Output the (X, Y) coordinate of the center of the cell containing the given text.  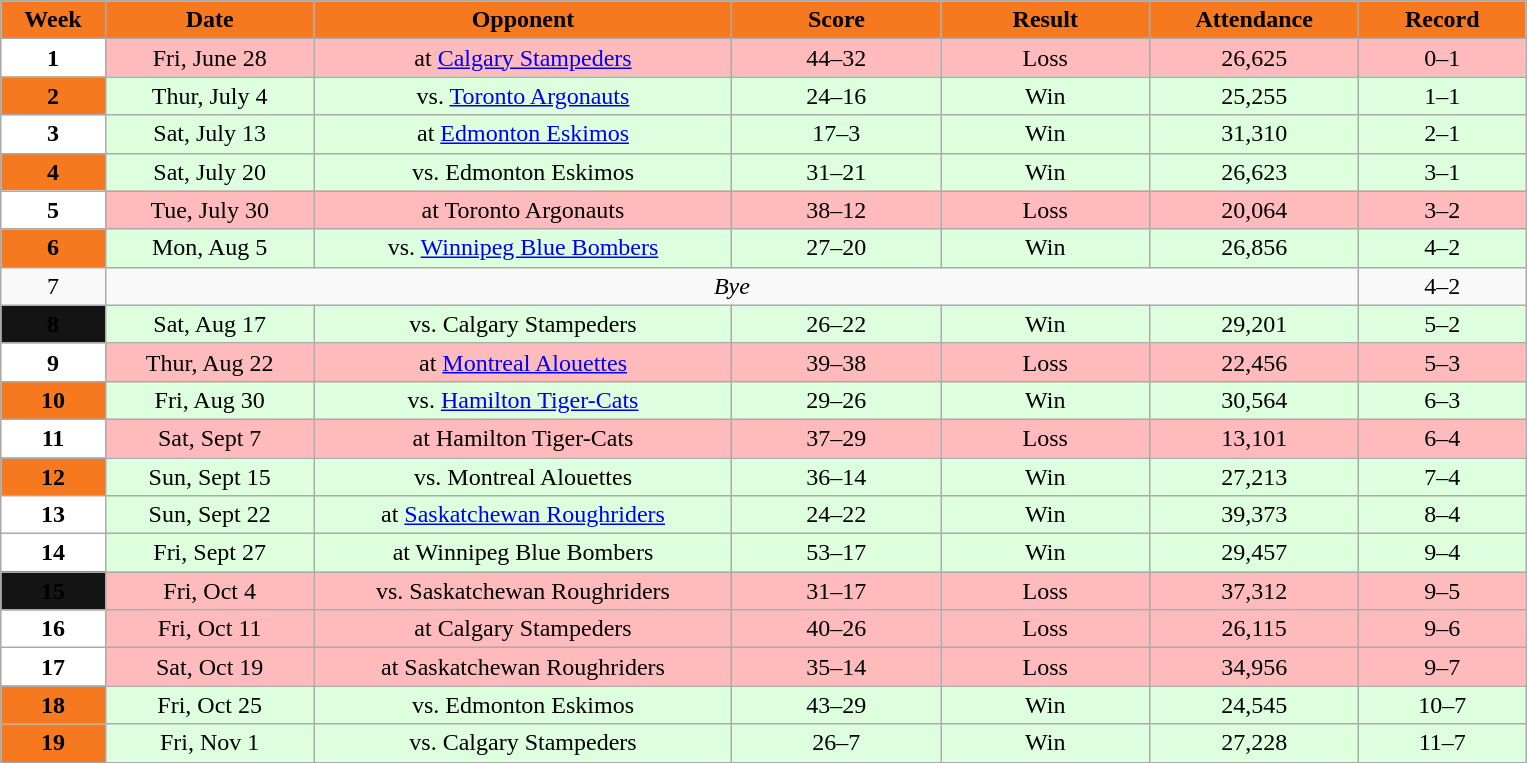
Fri, June 28 (210, 58)
1 (53, 58)
9–5 (1442, 591)
Date (210, 20)
Record (1442, 20)
13 (53, 515)
Attendance (1254, 20)
36–14 (836, 477)
37,312 (1254, 591)
Fri, Sept 27 (210, 553)
Sat, Oct 19 (210, 667)
44–32 (836, 58)
26,856 (1254, 248)
26,623 (1254, 172)
34,956 (1254, 667)
5–3 (1442, 362)
3–1 (1442, 172)
29,457 (1254, 553)
at Toronto Argonauts (523, 210)
Score (836, 20)
9–6 (1442, 629)
vs. Hamilton Tiger-Cats (523, 400)
29,201 (1254, 324)
39,373 (1254, 515)
12 (53, 477)
Fri, Oct 11 (210, 629)
5 (53, 210)
40–26 (836, 629)
Fri, Aug 30 (210, 400)
9–7 (1442, 667)
38–12 (836, 210)
0–1 (1442, 58)
11–7 (1442, 743)
27,228 (1254, 743)
24–16 (836, 96)
Fri, Oct 25 (210, 705)
37–29 (836, 438)
at Montreal Alouettes (523, 362)
Sat, Sept 7 (210, 438)
at Hamilton Tiger-Cats (523, 438)
14 (53, 553)
Week (53, 20)
25,255 (1254, 96)
4 (53, 172)
26,115 (1254, 629)
Sat, Aug 17 (210, 324)
17 (53, 667)
35–14 (836, 667)
6 (53, 248)
9–4 (1442, 553)
5–2 (1442, 324)
vs. Toronto Argonauts (523, 96)
Fri, Oct 4 (210, 591)
27,213 (1254, 477)
vs. Montreal Alouettes (523, 477)
10–7 (1442, 705)
43–29 (836, 705)
Tue, July 30 (210, 210)
16 (53, 629)
Sat, July 20 (210, 172)
vs. Winnipeg Blue Bombers (523, 248)
39–38 (836, 362)
8–4 (1442, 515)
24,545 (1254, 705)
31–17 (836, 591)
Sun, Sept 22 (210, 515)
22,456 (1254, 362)
10 (53, 400)
26–22 (836, 324)
at Edmonton Eskimos (523, 134)
Thur, July 4 (210, 96)
26–7 (836, 743)
19 (53, 743)
6–4 (1442, 438)
27–20 (836, 248)
20,064 (1254, 210)
9 (53, 362)
24–22 (836, 515)
vs. Saskatchewan Roughriders (523, 591)
Bye (732, 286)
26,625 (1254, 58)
53–17 (836, 553)
29–26 (836, 400)
at Winnipeg Blue Bombers (523, 553)
6–3 (1442, 400)
Result (1046, 20)
31–21 (836, 172)
7–4 (1442, 477)
11 (53, 438)
Mon, Aug 5 (210, 248)
Sat, July 13 (210, 134)
8 (53, 324)
17–3 (836, 134)
2 (53, 96)
31,310 (1254, 134)
13,101 (1254, 438)
2–1 (1442, 134)
3–2 (1442, 210)
18 (53, 705)
15 (53, 591)
3 (53, 134)
Sun, Sept 15 (210, 477)
Opponent (523, 20)
Thur, Aug 22 (210, 362)
30,564 (1254, 400)
7 (53, 286)
1–1 (1442, 96)
Fri, Nov 1 (210, 743)
